Determine the [x, y] coordinate at the center of the cell enclosing the given text.  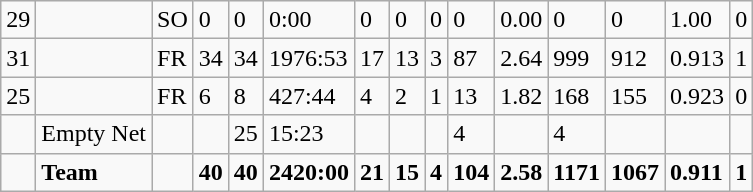
21 [372, 172]
Team [94, 172]
0:00 [308, 20]
0.913 [698, 58]
2 [408, 96]
15:23 [308, 134]
87 [472, 58]
29 [18, 20]
1.82 [522, 96]
104 [472, 172]
SO [173, 20]
1.00 [698, 20]
0.00 [522, 20]
1171 [577, 172]
17 [372, 58]
6 [210, 96]
912 [636, 58]
1067 [636, 172]
15 [408, 172]
999 [577, 58]
2.64 [522, 58]
Empty Net [94, 134]
155 [636, 96]
427:44 [308, 96]
3 [436, 58]
0.923 [698, 96]
2.58 [522, 172]
8 [246, 96]
0.911 [698, 172]
168 [577, 96]
31 [18, 58]
2420:00 [308, 172]
1976:53 [308, 58]
